Identify which cell holds the provided text, then report its [X, Y] central coordinate. 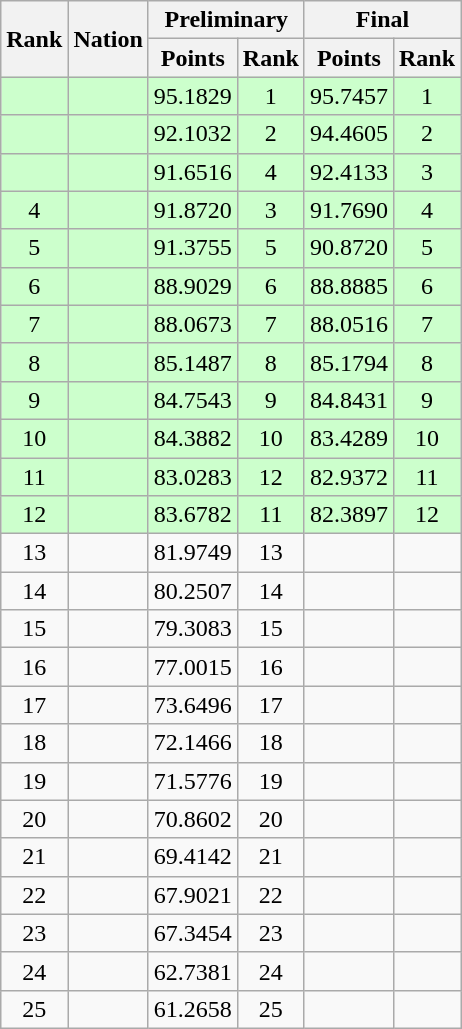
79.3083 [192, 629]
91.6516 [192, 172]
91.8720 [192, 210]
61.2658 [192, 1009]
71.5776 [192, 781]
90.8720 [348, 248]
70.8602 [192, 819]
67.3454 [192, 933]
Final [382, 20]
Preliminary [226, 20]
Nation [108, 39]
92.4133 [348, 172]
62.7381 [192, 971]
84.3882 [192, 438]
85.1794 [348, 362]
83.0283 [192, 477]
80.2507 [192, 591]
69.4142 [192, 857]
82.9372 [348, 477]
72.1466 [192, 743]
95.7457 [348, 96]
88.0516 [348, 324]
88.9029 [192, 286]
83.4289 [348, 438]
94.4605 [348, 134]
84.7543 [192, 400]
83.6782 [192, 515]
95.1829 [192, 96]
88.0673 [192, 324]
92.1032 [192, 134]
73.6496 [192, 705]
77.0015 [192, 667]
85.1487 [192, 362]
84.8431 [348, 400]
81.9749 [192, 553]
88.8885 [348, 286]
67.9021 [192, 895]
91.3755 [192, 248]
91.7690 [348, 210]
82.3897 [348, 515]
